Output the [x, y] coordinate of the center of the cell containing the given text.  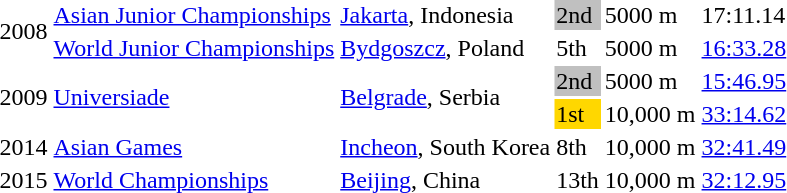
5th [578, 48]
Asian Junior Championships [194, 15]
Belgrade, Serbia [446, 98]
Bydgoszcz, Poland [446, 48]
Asian Games [194, 147]
Universiade [194, 98]
World Junior Championships [194, 48]
1st [578, 114]
Incheon, South Korea [446, 147]
Jakarta, Indonesia [446, 15]
8th [578, 147]
